Identify which cell holds the provided text, then report its (x, y) central coordinate. 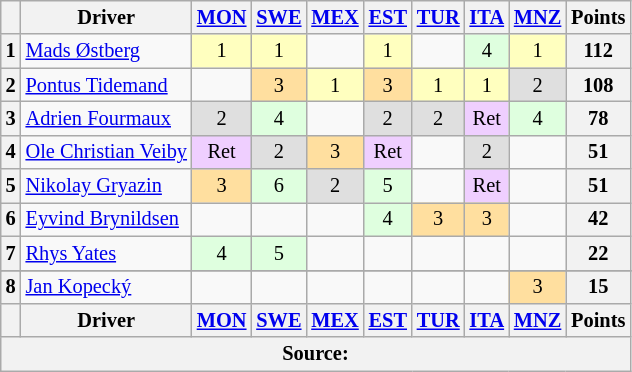
Pontus Tidemand (106, 85)
Jan Kopecký (106, 287)
108 (598, 85)
Source: (316, 354)
Rhys Yates (106, 253)
Eyvind Brynildsen (106, 219)
78 (598, 118)
Nikolay Gryazin (106, 186)
22 (598, 253)
Mads Østberg (106, 51)
7 (11, 253)
Adrien Fourmaux (106, 118)
8 (11, 287)
112 (598, 51)
15 (598, 287)
42 (598, 219)
Ole Christian Veiby (106, 152)
